Locate the cell with the specified text and output its [X, Y] center coordinate. 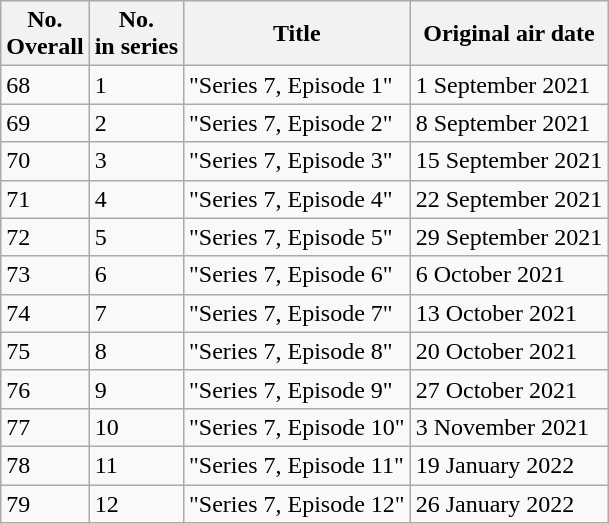
27 October 2021 [509, 389]
"Series 7, Episode 9" [298, 389]
12 [136, 503]
"Series 7, Episode 7" [298, 313]
8 [136, 351]
72 [45, 237]
7 [136, 313]
78 [45, 465]
2 [136, 123]
68 [45, 85]
13 October 2021 [509, 313]
71 [45, 199]
74 [45, 313]
1 [136, 85]
Title [298, 34]
79 [45, 503]
6 [136, 275]
"Series 7, Episode 8" [298, 351]
15 September 2021 [509, 161]
10 [136, 427]
70 [45, 161]
9 [136, 389]
76 [45, 389]
22 September 2021 [509, 199]
"Series 7, Episode 4" [298, 199]
29 September 2021 [509, 237]
8 September 2021 [509, 123]
77 [45, 427]
75 [45, 351]
1 September 2021 [509, 85]
No.in series [136, 34]
"Series 7, Episode 3" [298, 161]
11 [136, 465]
5 [136, 237]
"Series 7, Episode 11" [298, 465]
20 October 2021 [509, 351]
73 [45, 275]
Original air date [509, 34]
"Series 7, Episode 6" [298, 275]
69 [45, 123]
6 October 2021 [509, 275]
No.Overall [45, 34]
"Series 7, Episode 2" [298, 123]
"Series 7, Episode 10" [298, 427]
19 January 2022 [509, 465]
4 [136, 199]
"Series 7, Episode 1" [298, 85]
"Series 7, Episode 5" [298, 237]
26 January 2022 [509, 503]
3 November 2021 [509, 427]
"Series 7, Episode 12" [298, 503]
3 [136, 161]
